Return the (x, y) coordinate for the center point of the cell that contains the specified text.  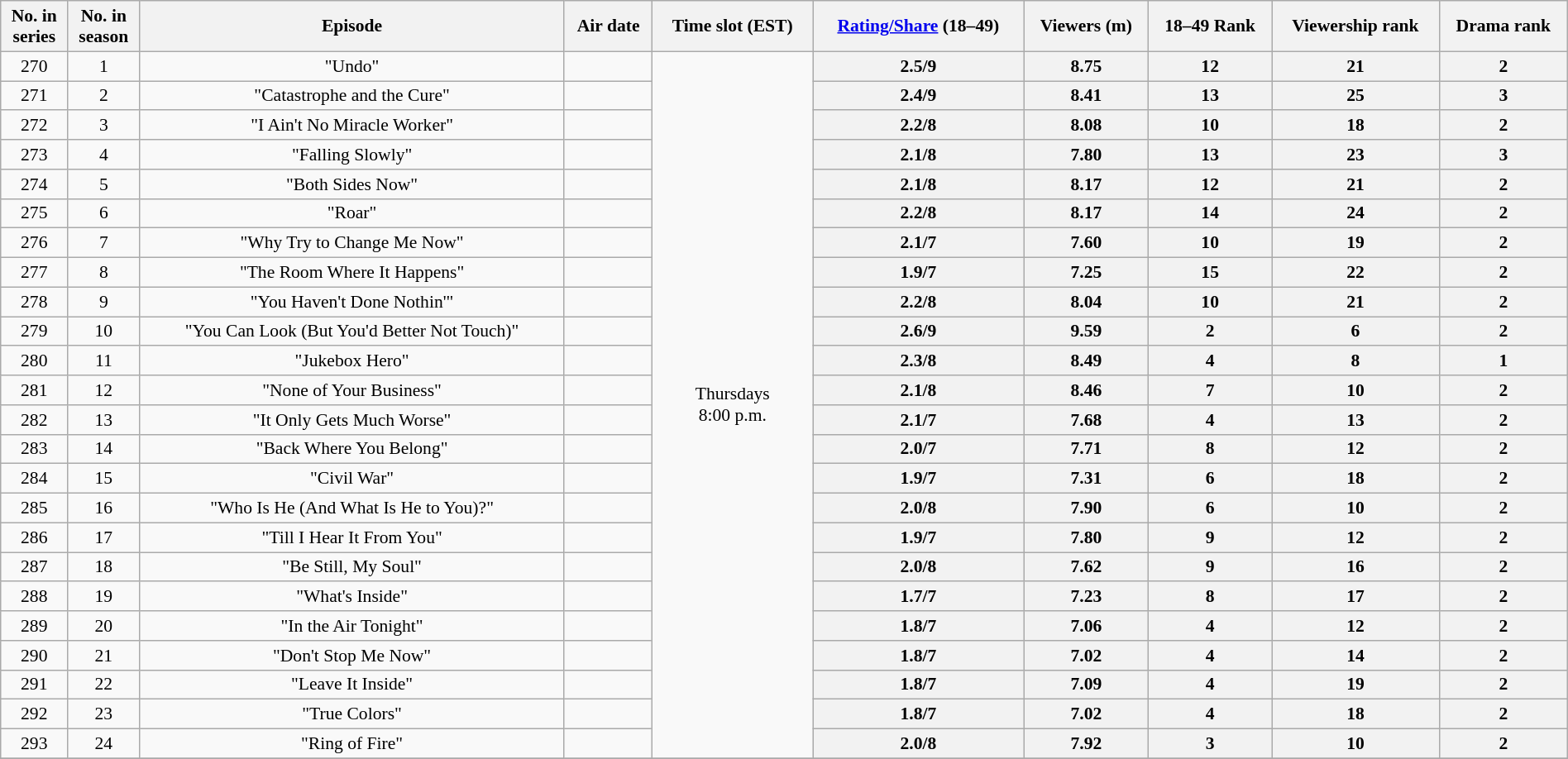
274 (35, 184)
7.31 (1087, 479)
275 (35, 213)
2.3/8 (918, 361)
2.0/7 (918, 449)
7.90 (1087, 508)
7.06 (1087, 626)
"Who Is He (And What Is He to You)?" (352, 508)
Time slot (EST) (733, 26)
278 (35, 302)
"Jukebox Hero" (352, 361)
11 (104, 361)
"Don't Stop Me Now" (352, 656)
8.75 (1087, 66)
287 (35, 567)
7.09 (1087, 685)
277 (35, 273)
5 (104, 184)
"The Room Where It Happens" (352, 273)
282 (35, 420)
"In the Air Tonight" (352, 626)
"It Only Gets Much Worse" (352, 420)
7.62 (1087, 567)
285 (35, 508)
"Undo" (352, 66)
Air date (609, 26)
"Falling Slowly" (352, 155)
"Leave It Inside" (352, 685)
"Both Sides Now" (352, 184)
281 (35, 390)
291 (35, 685)
7.92 (1087, 744)
2.4/9 (918, 96)
18–49 Rank (1211, 26)
290 (35, 656)
No. inseries (35, 26)
20 (104, 626)
288 (35, 597)
"Till I Hear It From You" (352, 537)
"Be Still, My Soul" (352, 567)
Thursdays8:00 p.m. (733, 405)
9.59 (1087, 332)
7.23 (1087, 597)
25 (1356, 96)
"Back Where You Belong" (352, 449)
7.60 (1087, 243)
"True Colors" (352, 714)
279 (35, 332)
293 (35, 744)
286 (35, 537)
"What's Inside" (352, 597)
"Civil War" (352, 479)
276 (35, 243)
8.49 (1087, 361)
7.71 (1087, 449)
8.46 (1087, 390)
7.25 (1087, 273)
"Roar" (352, 213)
"You Can Look (But You'd Better Not Touch)" (352, 332)
270 (35, 66)
"Ring of Fire" (352, 744)
Drama rank (1503, 26)
No. inseason (104, 26)
292 (35, 714)
8.04 (1087, 302)
283 (35, 449)
1.7/7 (918, 597)
"You Haven't Done Nothin'" (352, 302)
"Catastrophe and the Cure" (352, 96)
273 (35, 155)
7.68 (1087, 420)
Episode (352, 26)
272 (35, 126)
Viewers (m) (1087, 26)
8.41 (1087, 96)
2.6/9 (918, 332)
271 (35, 96)
280 (35, 361)
289 (35, 626)
2.5/9 (918, 66)
Viewership rank (1356, 26)
"Why Try to Change Me Now" (352, 243)
8.08 (1087, 126)
"None of Your Business" (352, 390)
284 (35, 479)
Rating/Share (18–49) (918, 26)
"I Ain't No Miracle Worker" (352, 126)
